Scan for the cell matching the given text and deliver its [x, y] coordinate at center. 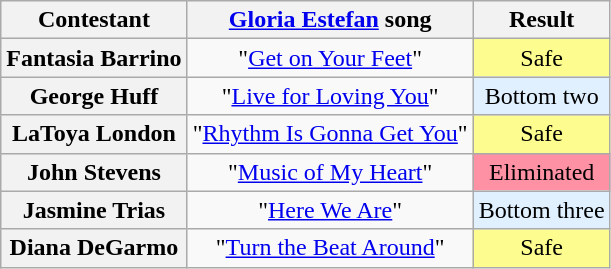
Bottom three [542, 210]
George Huff [94, 96]
Diana DeGarmo [94, 248]
"Here We Are" [330, 210]
Result [542, 20]
Jasmine Trias [94, 210]
Eliminated [542, 172]
Fantasia Barrino [94, 58]
"Turn the Beat Around" [330, 248]
Bottom two [542, 96]
Contestant [94, 20]
"Rhythm Is Gonna Get You" [330, 134]
"Live for Loving You" [330, 96]
Gloria Estefan song [330, 20]
John Stevens [94, 172]
LaToya London [94, 134]
"Music of My Heart" [330, 172]
"Get on Your Feet" [330, 58]
